Return the (x, y) coordinate for the center point of the cell that contains the specified text.  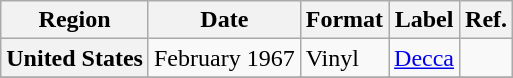
Label (424, 20)
Ref. (486, 20)
Vinyl (344, 58)
Date (224, 20)
February 1967 (224, 58)
United States (75, 58)
Region (75, 20)
Decca (424, 58)
Format (344, 20)
